Scan for the cell matching the given text and deliver its [x, y] coordinate at center. 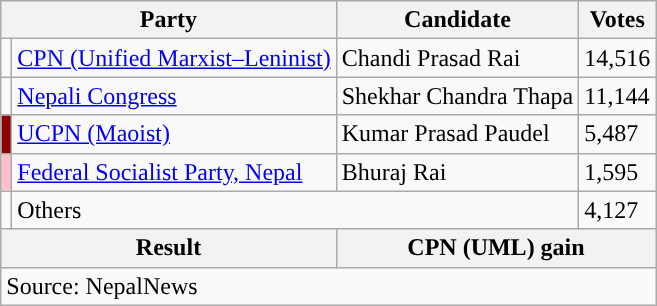
Chandi Prasad Rai [458, 58]
Federal Socialist Party, Nepal [174, 172]
CPN (UML) gain [496, 248]
Result [168, 248]
Party [168, 20]
Others [296, 210]
Shekhar Chandra Thapa [458, 96]
Votes [618, 20]
5,487 [618, 134]
Nepali Congress [174, 96]
11,144 [618, 96]
Kumar Prasad Paudel [458, 134]
Bhuraj Rai [458, 172]
1,595 [618, 172]
14,516 [618, 58]
UCPN (Maoist) [174, 134]
4,127 [618, 210]
Source: NepalNews [328, 286]
CPN (Unified Marxist–Leninist) [174, 58]
Candidate [458, 20]
